Return [X, Y] of the center of cell containing provided text 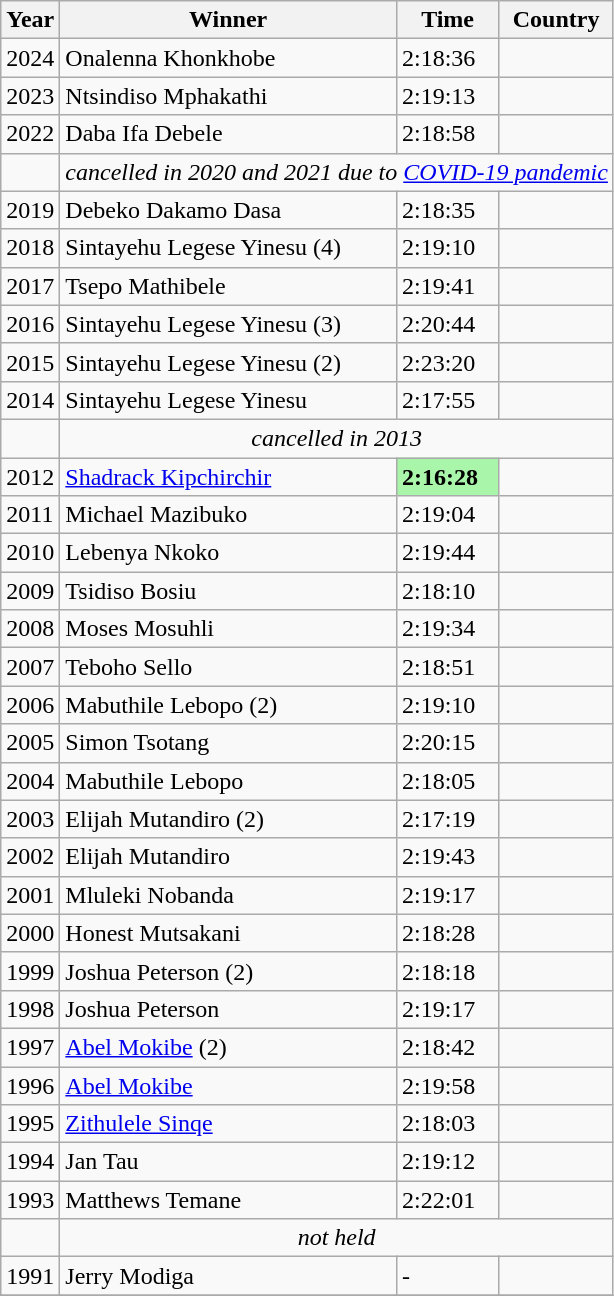
1995 [30, 1124]
1998 [30, 1009]
2:16:28 [447, 477]
Daba Ifa Debele [228, 134]
Moses Mosuhli [228, 629]
Shadrack Kipchirchir [228, 477]
2017 [30, 286]
2002 [30, 857]
2022 [30, 134]
1996 [30, 1085]
Sintayehu Legese Yinesu [228, 400]
2014 [30, 400]
2001 [30, 895]
Sintayehu Legese Yinesu (3) [228, 324]
- [447, 1276]
2018 [30, 248]
Zithulele Sinqe [228, 1124]
2:22:01 [447, 1200]
Mabuthile Lebopo [228, 781]
Elijah Mutandiro (2) [228, 819]
2:19:58 [447, 1085]
Joshua Peterson (2) [228, 971]
2019 [30, 210]
2005 [30, 743]
not held [337, 1238]
2011 [30, 515]
Abel Mokibe [228, 1085]
Sintayehu Legese Yinesu (2) [228, 362]
1999 [30, 971]
2:17:55 [447, 400]
2:17:19 [447, 819]
Jerry Modiga [228, 1276]
2:18:18 [447, 971]
Teboho Sello [228, 667]
2006 [30, 705]
2:18:10 [447, 591]
Tsepo Mathibele [228, 286]
Debeko Dakamo Dasa [228, 210]
2:19:13 [447, 96]
Tsidiso Bosiu [228, 591]
Abel Mokibe (2) [228, 1047]
2:19:44 [447, 553]
Mluleki Nobanda [228, 895]
Sintayehu Legese Yinesu (4) [228, 248]
Mabuthile Lebopo (2) [228, 705]
Onalenna Khonkhobe [228, 58]
2:19:34 [447, 629]
1991 [30, 1276]
2004 [30, 781]
Time [447, 20]
2:18:05 [447, 781]
2015 [30, 362]
1993 [30, 1200]
2:19:41 [447, 286]
2:19:04 [447, 515]
2:20:44 [447, 324]
Lebenya Nkoko [228, 553]
2:18:51 [447, 667]
2:23:20 [447, 362]
Year [30, 20]
2009 [30, 591]
Ntsindiso Mphakathi [228, 96]
2:19:12 [447, 1162]
2:18:58 [447, 134]
Simon Tsotang [228, 743]
1997 [30, 1047]
Elijah Mutandiro [228, 857]
2024 [30, 58]
Michael Mazibuko [228, 515]
1994 [30, 1162]
cancelled in 2013 [337, 438]
2007 [30, 667]
2010 [30, 553]
2012 [30, 477]
Winner [228, 20]
Joshua Peterson [228, 1009]
2:18:35 [447, 210]
2:19:43 [447, 857]
Honest Mutsakani [228, 933]
cancelled in 2020 and 2021 due to COVID-19 pandemic [337, 172]
2023 [30, 96]
Jan Tau [228, 1162]
2:18:42 [447, 1047]
2003 [30, 819]
2:18:28 [447, 933]
2008 [30, 629]
Matthews Temane [228, 1200]
2016 [30, 324]
2000 [30, 933]
Country [556, 20]
2:20:15 [447, 743]
2:18:36 [447, 58]
2:18:03 [447, 1124]
